Determine the (X, Y) coordinate at the center of the cell enclosing the given text.  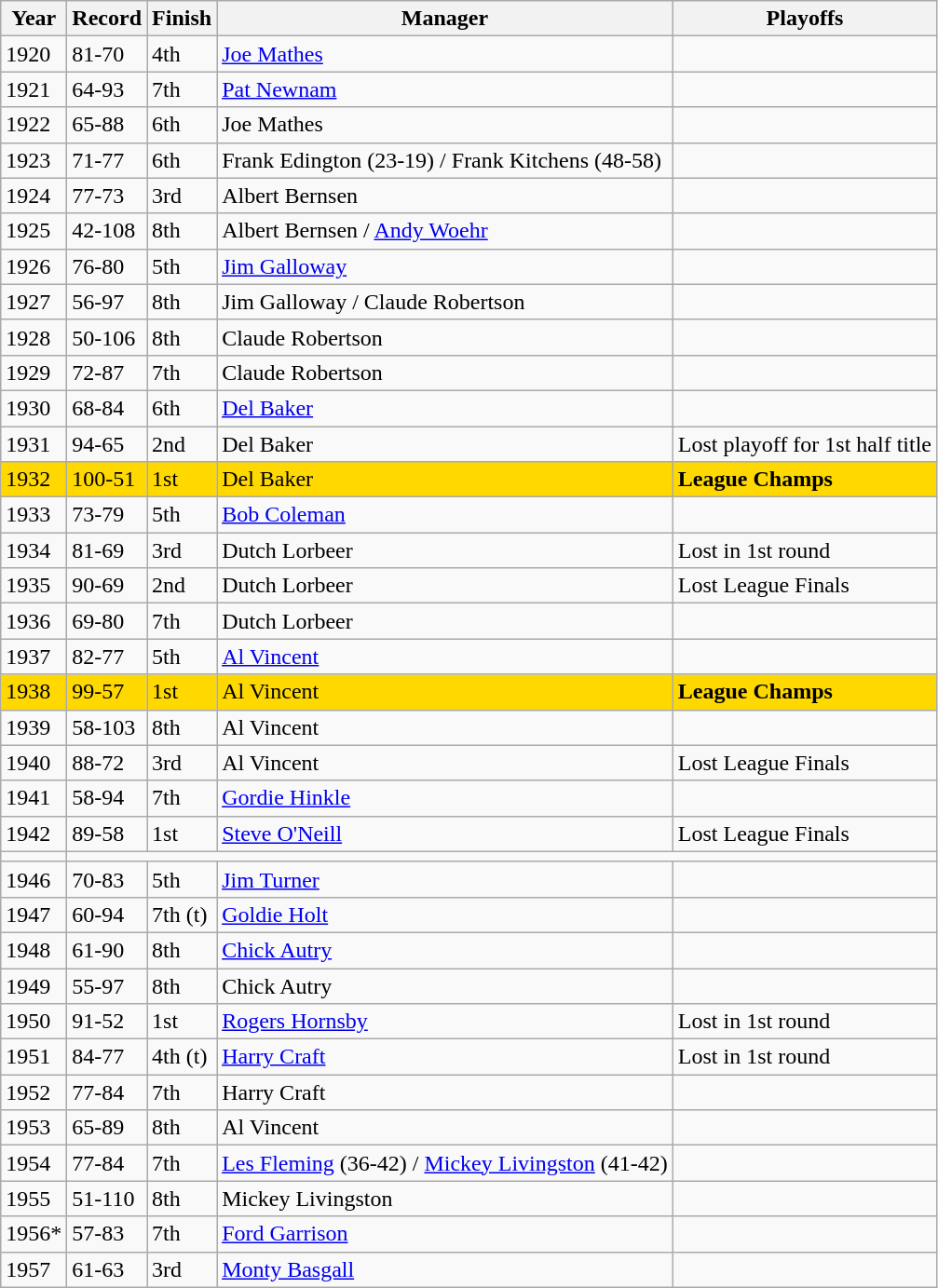
1947 (34, 915)
1934 (34, 550)
1925 (34, 231)
Jim Galloway / Claude Robertson (445, 302)
1951 (34, 1057)
Albert Bernsen (445, 196)
100-51 (107, 480)
1957 (34, 1269)
1933 (34, 515)
61-90 (107, 950)
1931 (34, 444)
Bob Coleman (445, 515)
1923 (34, 160)
Jim Turner (445, 879)
1955 (34, 1199)
81-70 (107, 54)
1941 (34, 798)
81-69 (107, 550)
Record (107, 19)
56-97 (107, 302)
65-88 (107, 125)
51-110 (107, 1199)
1921 (34, 89)
91-52 (107, 1022)
1946 (34, 879)
Playoffs (805, 19)
88-72 (107, 763)
72-87 (107, 373)
94-65 (107, 444)
1922 (34, 125)
Les Fleming (36-42) / Mickey Livingston (41-42) (445, 1163)
84-77 (107, 1057)
1920 (34, 54)
89-58 (107, 834)
1932 (34, 480)
99-57 (107, 692)
Goldie Holt (445, 915)
Lost playoff for 1st half title (805, 444)
90-69 (107, 586)
4th (t) (183, 1057)
1952 (34, 1092)
1939 (34, 727)
60-94 (107, 915)
1948 (34, 950)
1956* (34, 1234)
61-63 (107, 1269)
1929 (34, 373)
Pat Newnam (445, 89)
Jim Galloway (445, 266)
58-103 (107, 727)
1938 (34, 692)
1936 (34, 621)
73-79 (107, 515)
76-80 (107, 266)
1940 (34, 763)
42-108 (107, 231)
82-77 (107, 657)
Monty Basgall (445, 1269)
57-83 (107, 1234)
Frank Edington (23-19) / Frank Kitchens (48-58) (445, 160)
1950 (34, 1022)
Gordie Hinkle (445, 798)
1942 (34, 834)
1930 (34, 408)
68-84 (107, 408)
1935 (34, 586)
4th (183, 54)
Albert Bernsen / Andy Woehr (445, 231)
1949 (34, 986)
71-77 (107, 160)
Steve O'Neill (445, 834)
77-73 (107, 196)
70-83 (107, 879)
55-97 (107, 986)
1926 (34, 266)
69-80 (107, 621)
Rogers Hornsby (445, 1022)
58-94 (107, 798)
1928 (34, 337)
65-89 (107, 1128)
Manager (445, 19)
1954 (34, 1163)
64-93 (107, 89)
7th (t) (183, 915)
1937 (34, 657)
50-106 (107, 337)
Mickey Livingston (445, 1199)
Year (34, 19)
Finish (183, 19)
Ford Garrison (445, 1234)
1953 (34, 1128)
1924 (34, 196)
1927 (34, 302)
